Return (x, y) of the center of cell containing provided text 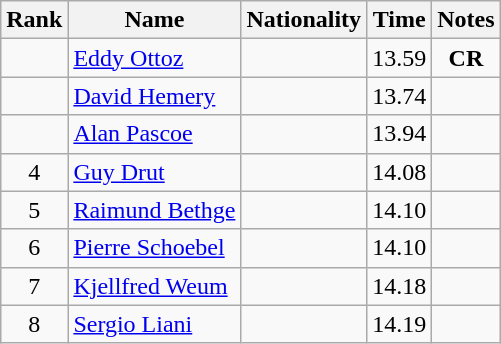
David Hemery (154, 96)
Time (400, 20)
Sergio Liani (154, 324)
6 (34, 248)
13.74 (400, 96)
13.59 (400, 58)
Name (154, 20)
Kjellfred Weum (154, 286)
7 (34, 286)
Rank (34, 20)
14.18 (400, 286)
5 (34, 210)
Alan Pascoe (154, 134)
Eddy Ottoz (154, 58)
14.19 (400, 324)
14.08 (400, 172)
Raimund Bethge (154, 210)
Nationality (304, 20)
Guy Drut (154, 172)
CR (466, 58)
Notes (466, 20)
13.94 (400, 134)
8 (34, 324)
Pierre Schoebel (154, 248)
4 (34, 172)
